Scan for the cell matching the given text and deliver its [x, y] coordinate at center. 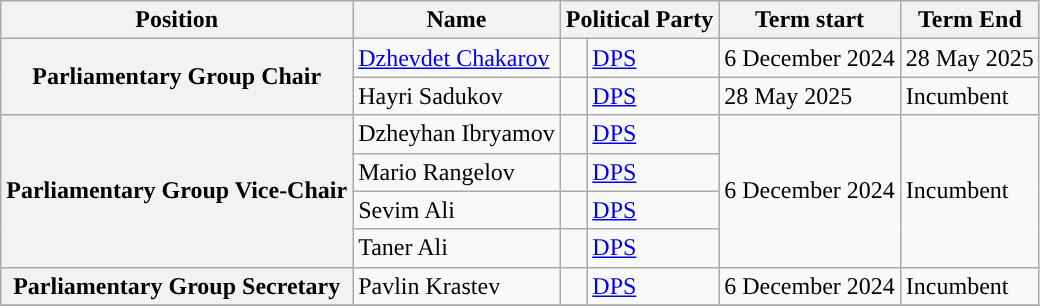
Pavlin Krastev [457, 286]
Name [457, 20]
Political Party [639, 20]
Parliamentary Group Vice-Chair [177, 191]
Sevim Ali [457, 210]
Mario Rangelov [457, 172]
Position [177, 20]
Parliamentary Group Chair [177, 77]
Hayri Sadukov [457, 96]
Dzhevdet Chakarov [457, 58]
Term start [810, 20]
Dzheyhan Ibryamov [457, 134]
Taner Ali [457, 248]
Parliamentary Group Secretary [177, 286]
Term End [970, 20]
